Return (X, Y) of the center of cell containing provided text 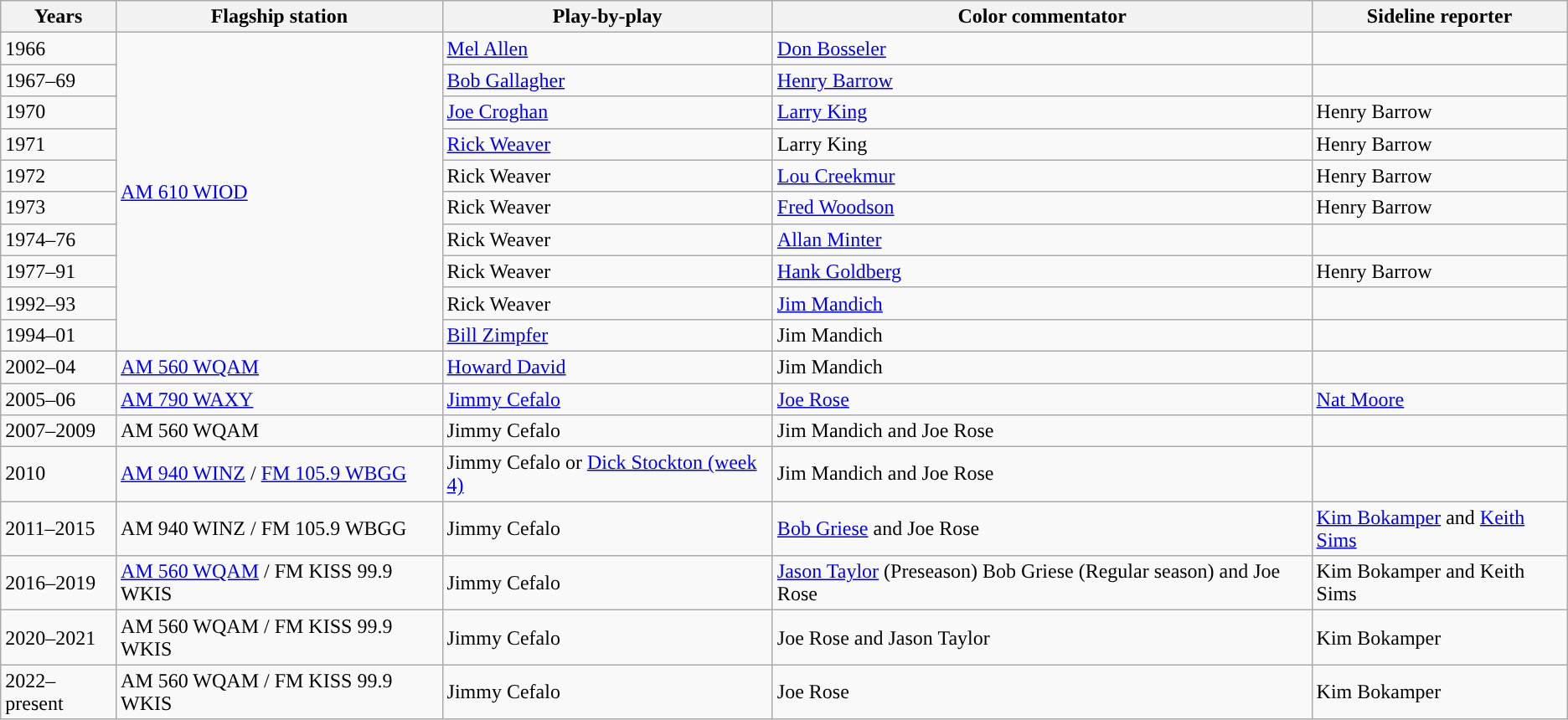
2020–2021 (59, 638)
Flagship station (280, 17)
2016–2019 (59, 583)
Nat Moore (1439, 399)
Fred Woodson (1042, 208)
1994–01 (59, 335)
2010 (59, 474)
Joe Croghan (607, 112)
1977–91 (59, 271)
Mel Allen (607, 49)
Jimmy Cefalo or Dick Stockton (week 4) (607, 474)
1972 (59, 176)
2011–2015 (59, 529)
2022–present (59, 692)
Play-by-play (607, 17)
Bill Zimpfer (607, 335)
1973 (59, 208)
1971 (59, 144)
Don Bosseler (1042, 49)
Years (59, 17)
2002–04 (59, 367)
Howard David (607, 367)
1992–93 (59, 303)
Joe Rose and Jason Taylor (1042, 638)
Bob Gallagher (607, 80)
1967–69 (59, 80)
1970 (59, 112)
Jason Taylor (Preseason) Bob Griese (Regular season) and Joe Rose (1042, 583)
Lou Creekmur (1042, 176)
Hank Goldberg (1042, 271)
AM 790 WAXY (280, 399)
1966 (59, 49)
2005–06 (59, 399)
Color commentator (1042, 17)
AM 610 WIOD (280, 193)
2007–2009 (59, 431)
Sideline reporter (1439, 17)
Bob Griese and Joe Rose (1042, 529)
1974–76 (59, 239)
Allan Minter (1042, 239)
